Locate the cell with the specified text and output its [x, y] center coordinate. 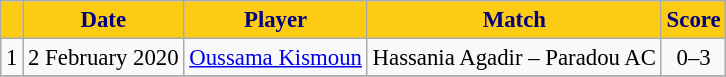
Score [694, 20]
Match [514, 20]
Player [276, 20]
Date [104, 20]
2 February 2020 [104, 58]
1 [12, 58]
Oussama Kismoun [276, 58]
0–3 [694, 58]
Hassania Agadir – Paradou AC [514, 58]
